Locate the cell with the specified text and output its (X, Y) center coordinate. 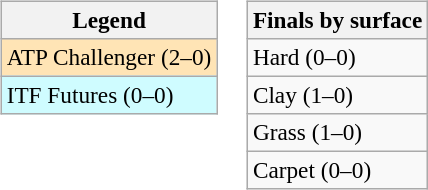
Hard (0–0) (337, 57)
Finals by surface (337, 20)
ATP Challenger (2–0) (108, 57)
ITF Futures (0–0) (108, 95)
Legend (108, 20)
Grass (1–0) (337, 133)
Clay (1–0) (337, 95)
Carpet (0–0) (337, 171)
